From the cell containing the given text, extract its center point as [x, y] coordinate. 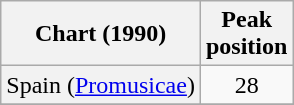
Peakposition [246, 34]
Chart (1990) [101, 34]
28 [246, 85]
Spain (Promusicae) [101, 85]
